Locate the cell with the specified text and output its [X, Y] center coordinate. 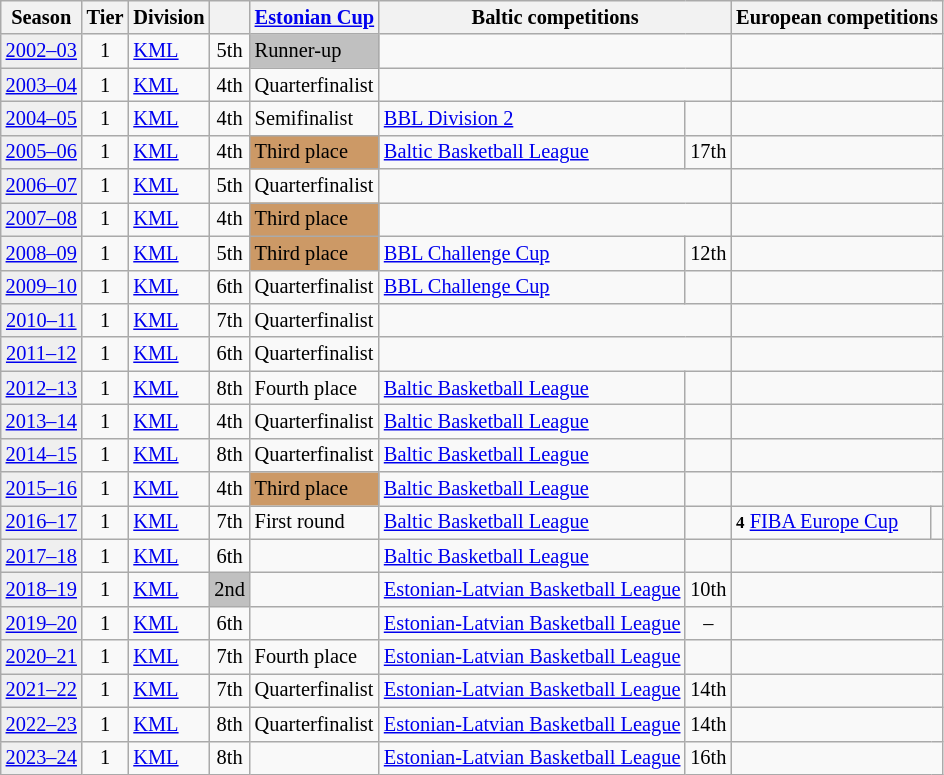
2010–11 [42, 320]
12th [708, 253]
2006–07 [42, 186]
4 FIBA Europe Cup [831, 522]
2021–22 [42, 690]
10th [708, 589]
2007–08 [42, 219]
2008–09 [42, 253]
2019–20 [42, 623]
2017–18 [42, 556]
2004–05 [42, 118]
BBL Division 2 [532, 118]
2022–23 [42, 724]
2016–17 [42, 522]
Runner-up [314, 51]
2014–15 [42, 455]
Division [168, 17]
2012–13 [42, 388]
Estonian Cup [314, 17]
2020–21 [42, 657]
2005–06 [42, 152]
Semifinalist [314, 118]
European competitions [837, 17]
2nd [229, 589]
2013–14 [42, 421]
2011–12 [42, 354]
Baltic competitions [555, 17]
2003–04 [42, 85]
Season [42, 17]
2002–03 [42, 51]
2018–19 [42, 589]
– [708, 623]
17th [708, 152]
2009–10 [42, 287]
First round [314, 522]
2023–24 [42, 758]
2015–16 [42, 489]
Tier [106, 17]
16th [708, 758]
